From the cell containing the given text, extract its center point as (X, Y) coordinate. 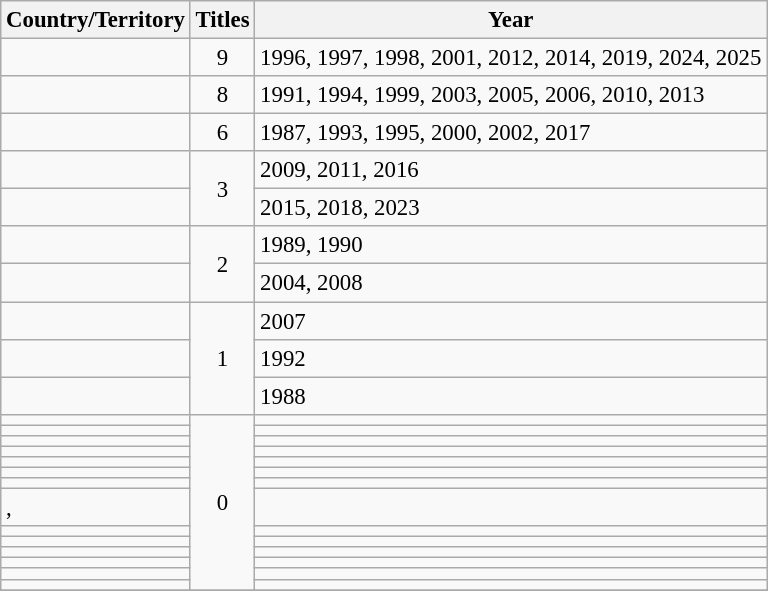
6 (222, 133)
1996, 1997, 1998, 2001, 2012, 2014, 2019, 2024, 2025 (511, 58)
1991, 1994, 1999, 2003, 2005, 2006, 2010, 2013 (511, 95)
1987, 1993, 1995, 2000, 2002, 2017 (511, 133)
1988 (511, 396)
1989, 1990 (511, 245)
2 (222, 264)
3 (222, 188)
2015, 2018, 2023 (511, 208)
2004, 2008 (511, 283)
2009, 2011, 2016 (511, 170)
1992 (511, 358)
1 (222, 358)
, (96, 508)
8 (222, 95)
9 (222, 58)
0 (222, 502)
Country/Territory (96, 20)
Titles (222, 20)
Year (511, 20)
2007 (511, 321)
